Locate the cell with the specified text and output its (X, Y) center coordinate. 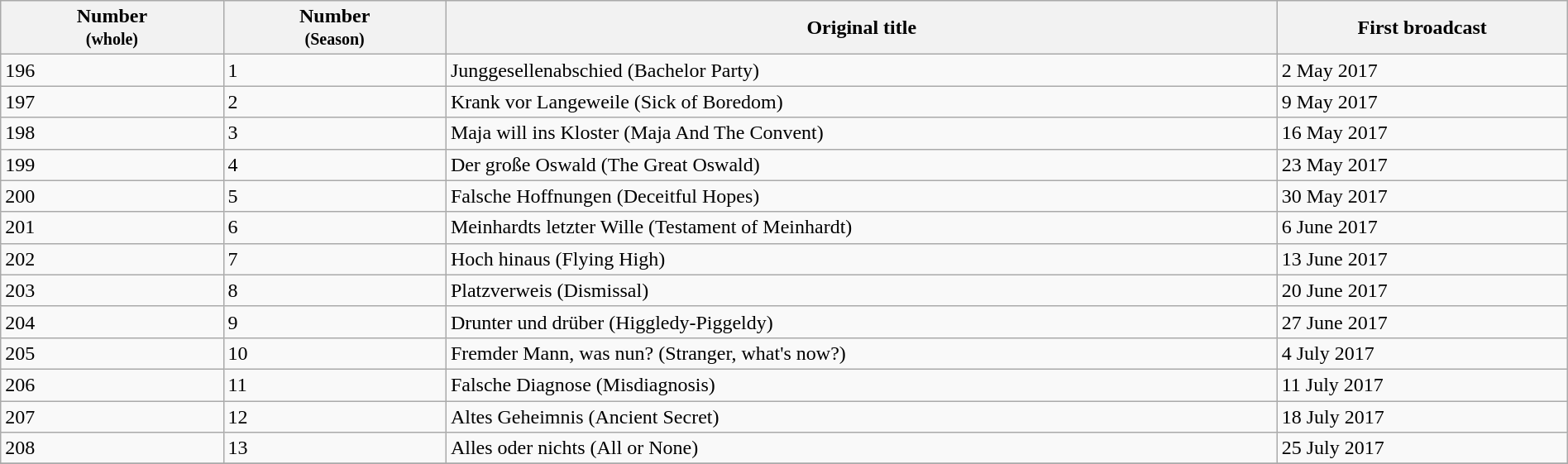
Der große Oswald (The Great Oswald) (862, 165)
11 July 2017 (1422, 385)
Number (whole) (112, 28)
6 (334, 227)
2 May 2017 (1422, 70)
197 (112, 102)
Hoch hinaus (Flying High) (862, 259)
Altes Geheimnis (Ancient Secret) (862, 416)
202 (112, 259)
13 June 2017 (1422, 259)
Original title (862, 28)
206 (112, 385)
Fremder Mann, was nun? (Stranger, what's now?) (862, 353)
18 July 2017 (1422, 416)
1 (334, 70)
9 May 2017 (1422, 102)
First broadcast (1422, 28)
4 July 2017 (1422, 353)
196 (112, 70)
Alles oder nichts (All or None) (862, 448)
199 (112, 165)
200 (112, 196)
207 (112, 416)
27 June 2017 (1422, 322)
30 May 2017 (1422, 196)
198 (112, 133)
25 July 2017 (1422, 448)
12 (334, 416)
205 (112, 353)
11 (334, 385)
201 (112, 227)
3 (334, 133)
7 (334, 259)
Number (Season) (334, 28)
8 (334, 290)
10 (334, 353)
Krank vor Langeweile (Sick of Boredom) (862, 102)
13 (334, 448)
Meinhardts letzter Wille (Testament of Meinhardt) (862, 227)
Falsche Hoffnungen (Deceitful Hopes) (862, 196)
Junggesellenabschied (Bachelor Party) (862, 70)
16 May 2017 (1422, 133)
9 (334, 322)
Drunter und drüber (Higgledy-Piggeldy) (862, 322)
20 June 2017 (1422, 290)
Falsche Diagnose (Misdiagnosis) (862, 385)
Maja will ins Kloster (Maja And The Convent) (862, 133)
Platzverweis (Dismissal) (862, 290)
23 May 2017 (1422, 165)
5 (334, 196)
204 (112, 322)
6 June 2017 (1422, 227)
4 (334, 165)
2 (334, 102)
208 (112, 448)
203 (112, 290)
